Provide the [x, y] coordinate of the cell's center where the given text is located.  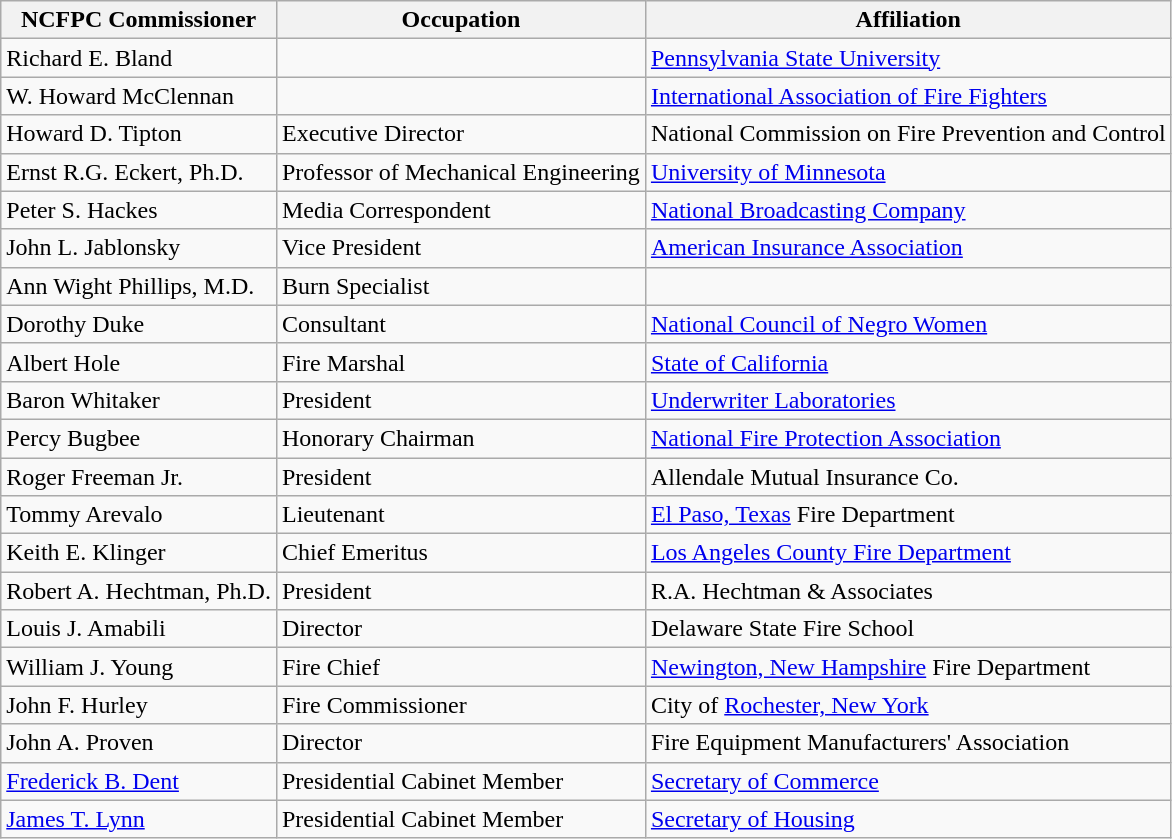
City of Rochester, New York [908, 705]
Richard E. Bland [139, 58]
Professor of Mechanical Engineering [460, 172]
Fire Marshal [460, 362]
Honorary Chairman [460, 438]
Newington, New Hampshire Fire Department [908, 667]
Robert A. Hechtman, Ph.D. [139, 591]
John L. Jablonsky [139, 248]
Keith E. Klinger [139, 553]
International Association of Fire Fighters [908, 96]
University of Minnesota [908, 172]
Chief Emeritus [460, 553]
James T. Lynn [139, 819]
National Broadcasting Company [908, 210]
National Fire Protection Association [908, 438]
Percy Bugbee [139, 438]
R.A. Hechtman & Associates [908, 591]
National Commission on Fire Prevention and Control [908, 134]
Fire Commissioner [460, 705]
W. Howard McClennan [139, 96]
National Council of Negro Women [908, 324]
William J. Young [139, 667]
Fire Equipment Manufacturers' Association [908, 743]
Ann Wight Phillips, M.D. [139, 286]
State of California [908, 362]
Executive Director [460, 134]
Albert Hole [139, 362]
Roger Freeman Jr. [139, 477]
Allendale Mutual Insurance Co. [908, 477]
Tommy Arevalo [139, 515]
John A. Proven [139, 743]
Underwriter Laboratories [908, 400]
Dorothy Duke [139, 324]
Affiliation [908, 20]
Los Angeles County Fire Department [908, 553]
Howard D. Tipton [139, 134]
Pennsylvania State University [908, 58]
Delaware State Fire School [908, 629]
Lieutenant [460, 515]
Fire Chief [460, 667]
John F. Hurley [139, 705]
NCFPC Commissioner [139, 20]
El Paso, Texas Fire Department [908, 515]
Ernst R.G. Eckert, Ph.D. [139, 172]
Media Correspondent [460, 210]
Baron Whitaker [139, 400]
Secretary of Commerce [908, 781]
Frederick B. Dent [139, 781]
Peter S. Hackes [139, 210]
Occupation [460, 20]
Consultant [460, 324]
Louis J. Amabili [139, 629]
Secretary of Housing [908, 819]
Burn Specialist [460, 286]
Vice President [460, 248]
American Insurance Association [908, 248]
